Determine the [X, Y] coordinate at the center of the cell enclosing the given text.  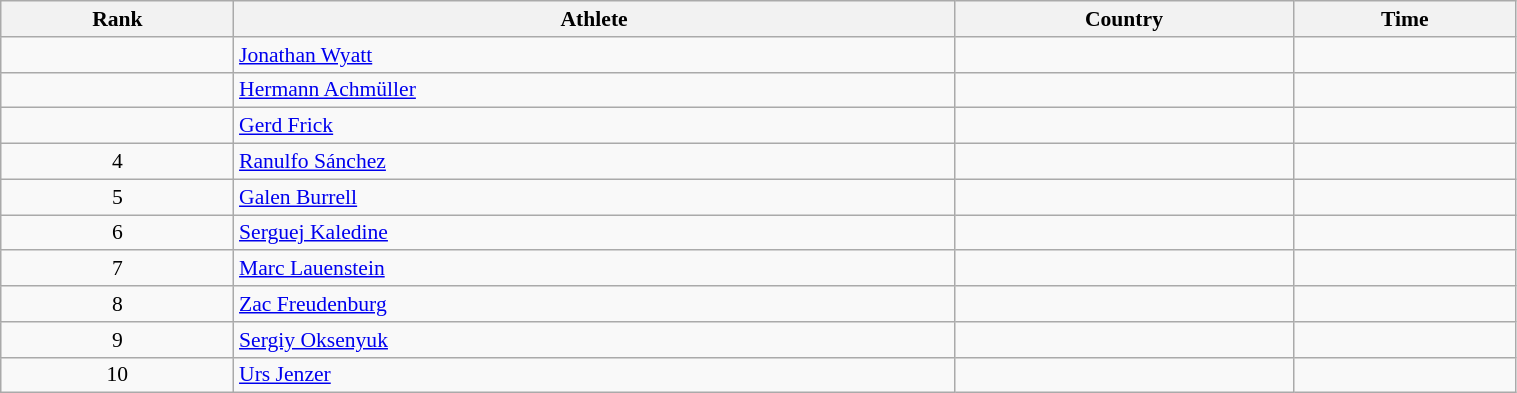
7 [118, 269]
Jonathan Wyatt [594, 55]
6 [118, 233]
Country [1124, 19]
Gerd Frick [594, 126]
Ranulfo Sánchez [594, 162]
Marc Lauenstein [594, 269]
Urs Jenzer [594, 375]
Galen Burrell [594, 197]
Sergiy Oksenyuk [594, 340]
10 [118, 375]
9 [118, 340]
Zac Freudenburg [594, 304]
Rank [118, 19]
Serguej Kaledine [594, 233]
Time [1405, 19]
4 [118, 162]
8 [118, 304]
Athlete [594, 19]
Hermann Achmüller [594, 90]
5 [118, 197]
